Locate the cell with the specified text and output its (x, y) center coordinate. 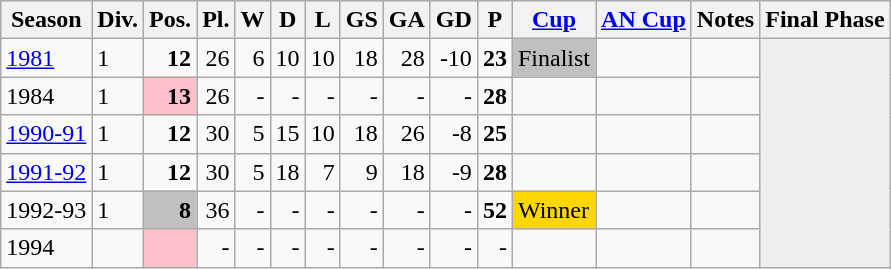
Winner (554, 210)
23 (494, 58)
9 (362, 172)
25 (494, 134)
AN Cup (644, 20)
Pos. (170, 20)
1981 (46, 58)
13 (170, 96)
W (252, 20)
36 (216, 210)
15 (288, 134)
Pl. (216, 20)
-8 (454, 134)
Season (46, 20)
7 (322, 172)
GD (454, 20)
GS (362, 20)
Div. (118, 20)
1991-92 (46, 172)
Notes (725, 20)
1994 (46, 248)
-10 (454, 58)
P (494, 20)
D (288, 20)
1984 (46, 96)
1992-93 (46, 210)
Finalist (554, 58)
Cup (554, 20)
L (322, 20)
8 (170, 210)
1990-91 (46, 134)
Final Phase (825, 20)
GA (406, 20)
6 (252, 58)
-9 (454, 172)
52 (494, 210)
